Locate the cell with the specified text and output its [x, y] center coordinate. 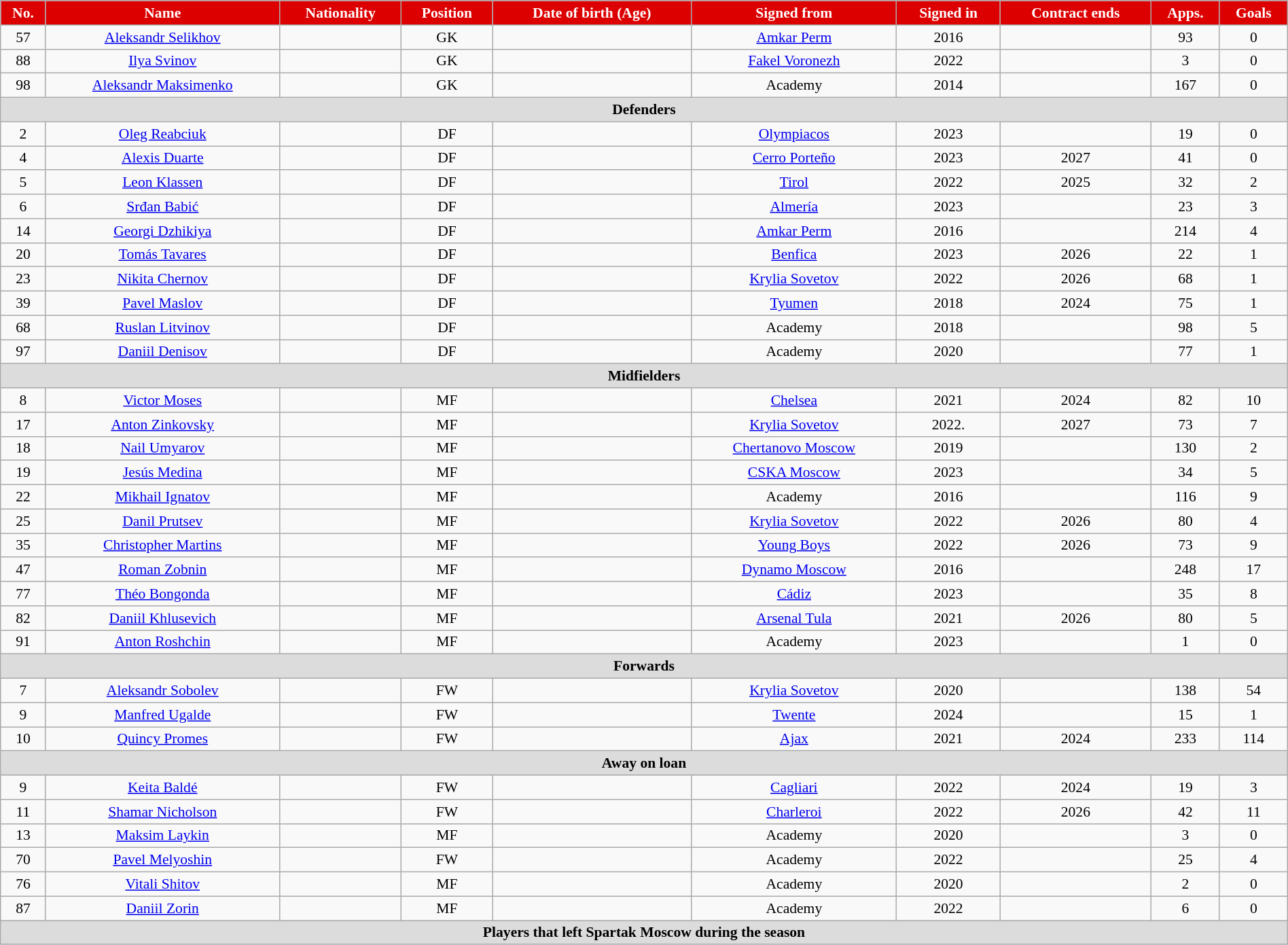
Georgi Dzhikiya [162, 231]
2025 [1075, 183]
Almería [794, 207]
Twente [794, 715]
Victor Moses [162, 400]
Tyumen [794, 304]
Alexis Duarte [162, 158]
42 [1186, 812]
15 [1186, 715]
233 [1186, 739]
2022. [948, 425]
Vitali Shitov [162, 885]
32 [1186, 183]
39 [23, 304]
93 [1186, 37]
Cádiz [794, 594]
Pavel Maslov [162, 304]
Contract ends [1075, 13]
88 [23, 61]
Midfielders [644, 376]
Dynamo Moscow [794, 570]
130 [1186, 448]
Daniil Khlusevich [162, 618]
Position [447, 13]
248 [1186, 570]
Nikita Chernov [162, 279]
Goals [1253, 13]
Aleksandr Sobolev [162, 691]
34 [1186, 473]
Charleroi [794, 812]
Danil Prutsev [162, 521]
Name [162, 13]
114 [1253, 739]
Chertanovo Moscow [794, 448]
Christopher Martins [162, 546]
Keita Baldé [162, 787]
54 [1253, 691]
Daniil Denisov [162, 352]
87 [23, 908]
No. [23, 13]
Chelsea [794, 400]
76 [23, 885]
Away on loan [644, 764]
20 [23, 255]
Cagliari [794, 787]
116 [1186, 497]
Players that left Spartak Moscow during the season [644, 933]
Arsenal Tula [794, 618]
Quincy Promes [162, 739]
Defenders [644, 110]
214 [1186, 231]
Tirol [794, 183]
Forwards [644, 666]
Mikhail Ignatov [162, 497]
Olympiacos [794, 134]
Daniil Zorin [162, 908]
Jesús Medina [162, 473]
47 [23, 570]
Signed from [794, 13]
Date of birth (Age) [592, 13]
Signed in [948, 13]
97 [23, 352]
Anton Zinkovsky [162, 425]
57 [23, 37]
Maksim Laykin [162, 836]
Young Boys [794, 546]
Pavel Melyoshin [162, 860]
Tomás Tavares [162, 255]
Apps. [1186, 13]
Roman Zobnin [162, 570]
18 [23, 448]
Shamar Nicholson [162, 812]
Oleg Reabciuk [162, 134]
138 [1186, 691]
2014 [948, 86]
2019 [948, 448]
Srđan Babić [162, 207]
Nationality [340, 13]
41 [1186, 158]
167 [1186, 86]
Manfred Ugalde [162, 715]
Fakel Voronezh [794, 61]
Théo Bongonda [162, 594]
14 [23, 231]
Ruslan Litvinov [162, 327]
Anton Roshchin [162, 642]
75 [1186, 304]
Benfica [794, 255]
Cerro Porteño [794, 158]
Nail Umyarov [162, 448]
Leon Klassen [162, 183]
Ajax [794, 739]
91 [23, 642]
CSKA Moscow [794, 473]
Ilya Svinov [162, 61]
13 [23, 836]
Aleksandr Maksimenko [162, 86]
70 [23, 860]
Aleksandr Selikhov [162, 37]
